Pinpoint the cell where the given text exists, returning its (x, y) midpoint coordinate. 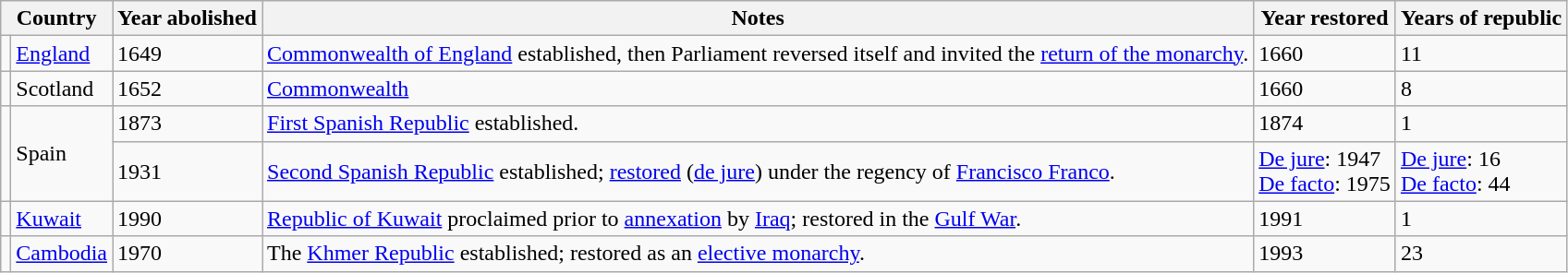
1990 (188, 219)
Notes (758, 18)
Scotland (62, 89)
Second Spanish Republic established; restored (de jure) under the regency of Francisco Franco. (758, 172)
Kuwait (62, 219)
Spain (62, 153)
1652 (188, 89)
Republic of Kuwait proclaimed prior to annexation by Iraq; restored in the Gulf War. (758, 219)
1991 (1325, 219)
Commonwealth of England established, then Parliament reversed itself and invited the return of the monarchy. (758, 53)
England (62, 53)
1993 (1325, 254)
De jure: 1947De facto: 1975 (1325, 172)
Year abolished (188, 18)
The Khmer Republic established; restored as an elective monarchy. (758, 254)
Cambodia (62, 254)
De jure: 16De facto: 44 (1480, 172)
Country (57, 18)
1970 (188, 254)
First Spanish Republic established. (758, 124)
Years of republic (1480, 18)
8 (1480, 89)
1931 (188, 172)
1874 (1325, 124)
Commonwealth (758, 89)
11 (1480, 53)
1873 (188, 124)
23 (1480, 254)
1649 (188, 53)
Year restored (1325, 18)
